Scan for the cell matching the given text and deliver its [X, Y] coordinate at center. 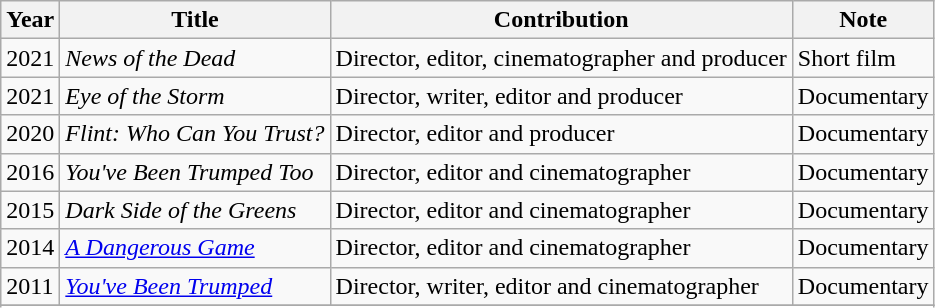
Eye of the Storm [195, 96]
2020 [30, 134]
2011 [30, 286]
News of the Dead [195, 58]
Director, editor and producer [561, 134]
A Dangerous Game [195, 248]
Dark Side of the Greens [195, 210]
Note [863, 20]
You've Been Trumped Too [195, 172]
Flint: Who Can You Trust? [195, 134]
You've Been Trumped [195, 286]
Short film [863, 58]
Director, editor, cinematographer and producer [561, 58]
Contribution [561, 20]
Title [195, 20]
Director, writer, editor and cinematographer [561, 286]
2016 [30, 172]
2014 [30, 248]
2015 [30, 210]
Year [30, 20]
Director, writer, editor and producer [561, 96]
